From the cell containing the given text, extract its center point as (X, Y) coordinate. 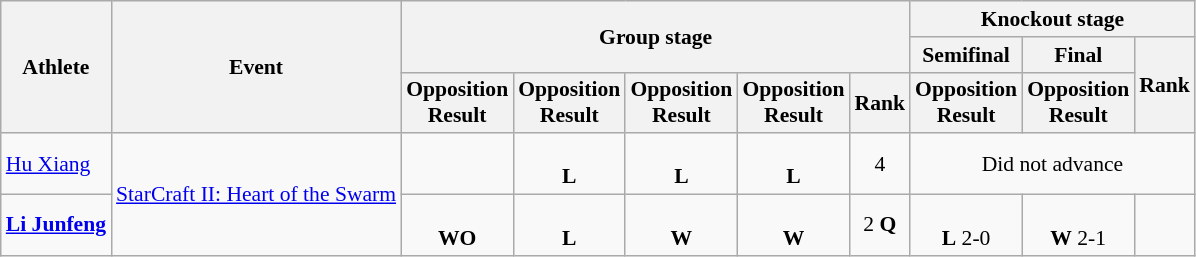
Did not advance (1052, 164)
WO (457, 226)
4 (880, 164)
StarCraft II: Heart of the Swarm (256, 195)
Athlete (56, 67)
Knockout stage (1052, 19)
Final (1078, 55)
Semifinal (966, 55)
Group stage (656, 36)
W 2-1 (1078, 226)
Hu Xiang (56, 164)
Li Junfeng (56, 226)
L 2-0 (966, 226)
2 Q (880, 226)
Event (256, 67)
